Extract the [x, y] coordinate from the center of the cell holding the provided text.  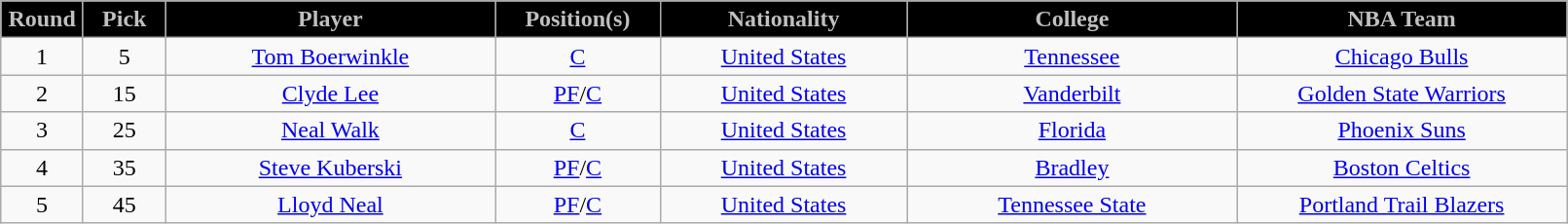
4 [43, 168]
College [1073, 19]
25 [125, 131]
Clyde Lee [331, 93]
Phoenix Suns [1402, 131]
Lloyd Neal [331, 205]
Bradley [1073, 168]
Tennessee State [1073, 205]
35 [125, 168]
45 [125, 205]
Position(s) [578, 19]
Nationality [784, 19]
Boston Celtics [1402, 168]
Chicago Bulls [1402, 56]
Pick [125, 19]
NBA Team [1402, 19]
Vanderbilt [1073, 93]
Portland Trail Blazers [1402, 205]
Tom Boerwinkle [331, 56]
Florida [1073, 131]
Tennessee [1073, 56]
Golden State Warriors [1402, 93]
2 [43, 93]
1 [43, 56]
15 [125, 93]
3 [43, 131]
Steve Kuberski [331, 168]
Player [331, 19]
Round [43, 19]
Neal Walk [331, 131]
